Capture the cell that displays the provided text and extract its [x, y] central coordinate. 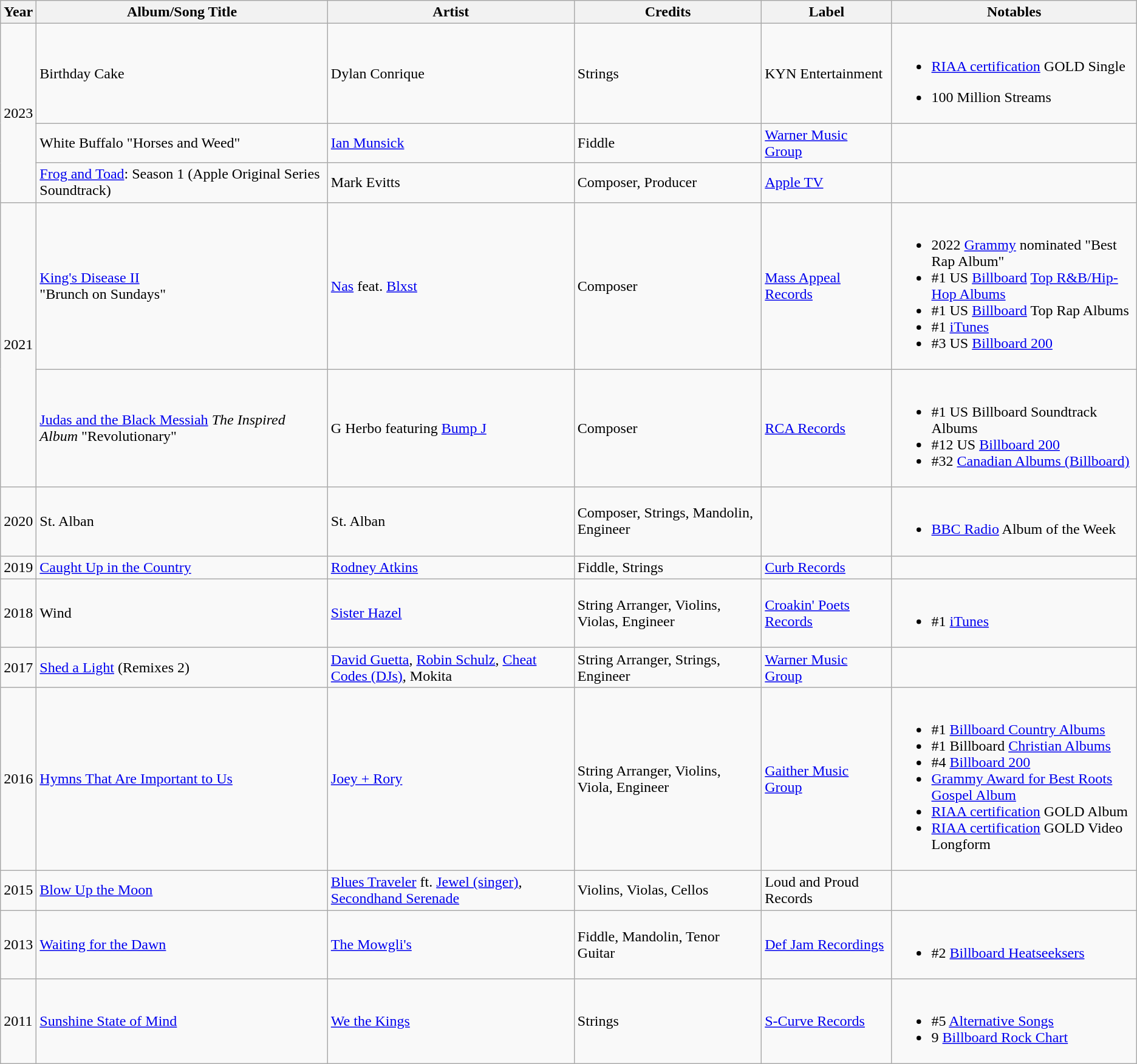
Composer, Strings, Mandolin, Engineer [668, 521]
Album/Song Title [182, 12]
2011 [18, 1021]
2021 [18, 345]
Birthday Cake [182, 73]
King's Disease II"Brunch on Sundays" [182, 285]
Def Jam Recordings [827, 944]
#1 iTunes [1014, 613]
Gaither Music Group [827, 779]
2019 [18, 567]
Fiddle, Mandolin, Tenor Guitar [668, 944]
Croakin' Poets Records [827, 613]
Label [827, 12]
David Guetta, Robin Schulz, Cheat Codes (DJs), Mokita [451, 667]
White Buffalo "Horses and Weed" [182, 143]
Credits [668, 12]
Mass Appeal Records [827, 285]
Apple TV [827, 182]
String Arranger, Strings, Engineer [668, 667]
Wind [182, 613]
2013 [18, 944]
#5 Alternative Songs9 Billboard Rock Chart [1014, 1021]
Sunshine State of Mind [182, 1021]
Caught Up in the Country [182, 567]
Violins, Violas, Cellos [668, 890]
The Mowgli's [451, 944]
KYN Entertainment [827, 73]
RCA Records [827, 428]
RIAA certification GOLD Single100 Million Streams [1014, 73]
String Arranger, Violins, Viola, Engineer [668, 779]
Waiting for the Dawn [182, 944]
Hymns That Are Important to Us [182, 779]
Joey + Rory [451, 779]
Loud and Proud Records [827, 890]
2022 Grammy nominated "Best Rap Album"#1 US Billboard Top R&B/Hip-Hop Albums#1 US Billboard Top Rap Albums#1 iTunes#3 US Billboard 200 [1014, 285]
2017 [18, 667]
Fiddle, Strings [668, 567]
Composer, Producer [668, 182]
Year [18, 12]
We the Kings [451, 1021]
Shed a Light (Remixes 2) [182, 667]
Rodney Atkins [451, 567]
S-Curve Records [827, 1021]
Fiddle [668, 143]
Frog and Toad: Season 1 (Apple Original Series Soundtrack) [182, 182]
Notables [1014, 12]
Blues Traveler ft. Jewel (singer), Secondhand Serenade [451, 890]
Dylan Conrique [451, 73]
2023 [18, 113]
Artist [451, 12]
G Herbo featuring Bump J [451, 428]
Sister Hazel [451, 613]
Judas and the Black Messiah The Inspired Album "Revolutionary" [182, 428]
2018 [18, 613]
String Arranger, Violins, Violas, Engineer [668, 613]
Blow Up the Moon [182, 890]
BBC Radio Album of the Week [1014, 521]
#1 US Billboard Soundtrack Albums #12 US Billboard 200#32 Canadian Albums (Billboard) [1014, 428]
2015 [18, 890]
Curb Records [827, 567]
Mark Evitts [451, 182]
Nas feat. Blxst [451, 285]
Ian Munsick [451, 143]
2016 [18, 779]
#2 Billboard Heatseeksers [1014, 944]
2020 [18, 521]
